Pinpoint the cell where the given text exists, returning its [x, y] midpoint coordinate. 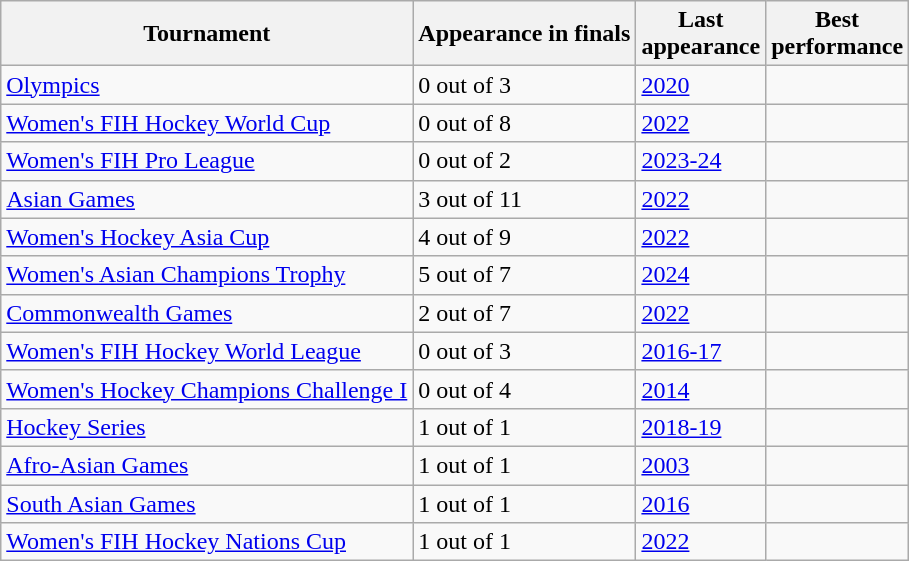
2016 [701, 503]
South Asian Games [207, 503]
5 out of 7 [524, 275]
Lastappearance [701, 34]
Afro-Asian Games [207, 465]
Women's Asian Champions Trophy [207, 275]
0 out of 4 [524, 389]
Hockey Series [207, 427]
2020 [701, 85]
Asian Games [207, 199]
Women's FIH Hockey Nations Cup [207, 542]
Women's FIH Pro League [207, 161]
Commonwealth Games [207, 313]
2023-24 [701, 161]
Tournament [207, 34]
2 out of 7 [524, 313]
2024 [701, 275]
0 out of 2 [524, 161]
Women's Hockey Asia Cup [207, 237]
Olympics [207, 85]
2018-19 [701, 427]
Women's FIH Hockey World Cup [207, 123]
4 out of 9 [524, 237]
3 out of 11 [524, 199]
Women's FIH Hockey World League [207, 351]
0 out of 8 [524, 123]
Women's Hockey Champions Challenge I [207, 389]
2016-17 [701, 351]
Appearance in finals [524, 34]
Bestperformance [838, 34]
2003 [701, 465]
2014 [701, 389]
